Output the (X, Y) coordinate of the center of the cell containing the given text.  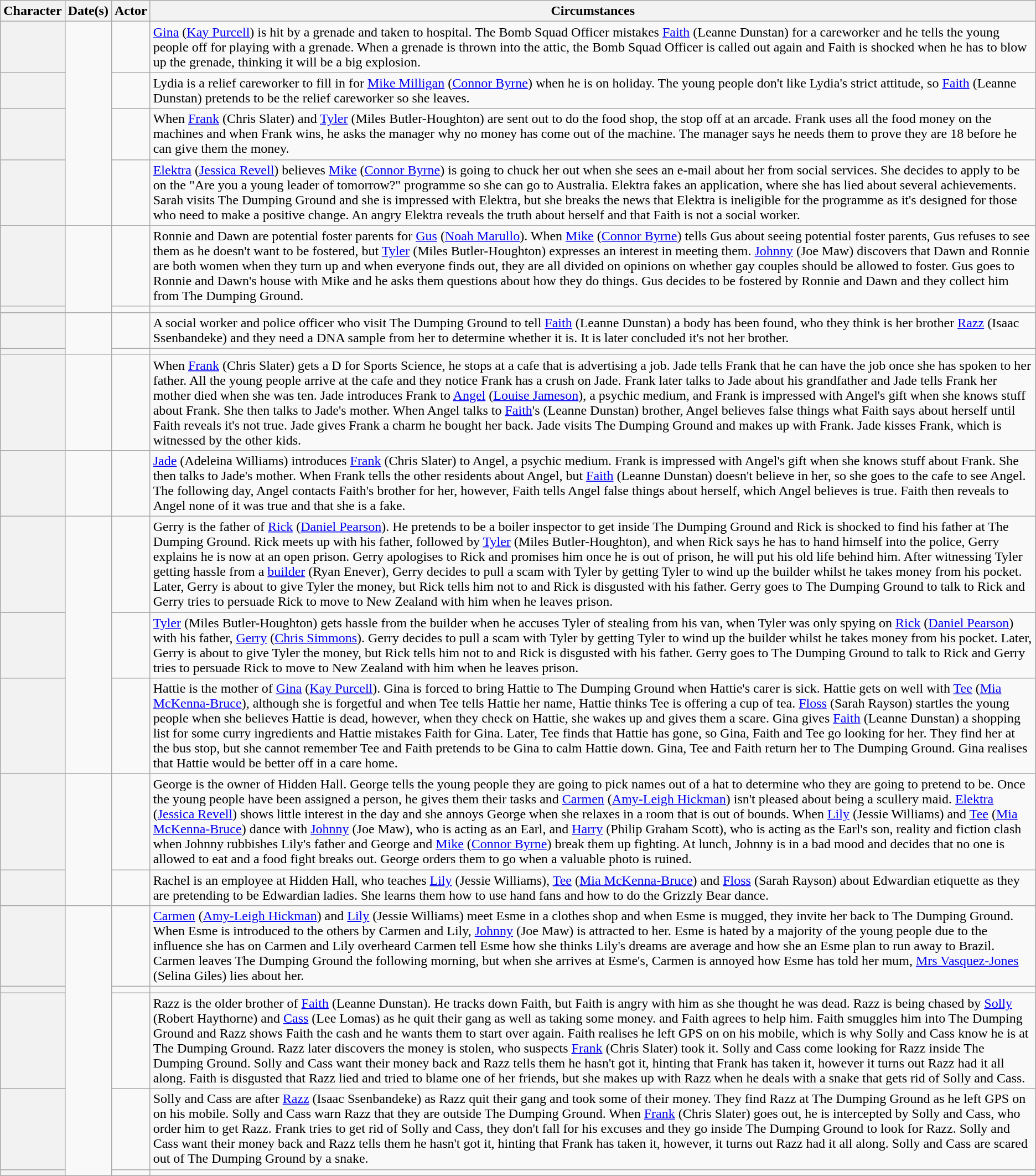
Character (33, 11)
Date(s) (88, 11)
Circumstances (593, 11)
Actor (131, 11)
